Capture the cell that displays the provided text and extract its [x, y] central coordinate. 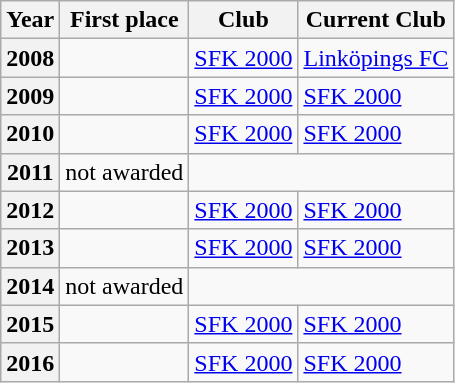
2012 [30, 210]
2013 [30, 248]
2016 [30, 362]
Year [30, 20]
Club [244, 20]
2008 [30, 58]
First place [124, 20]
2010 [30, 134]
Current Club [376, 20]
2011 [30, 172]
Linköpings FC [376, 58]
2015 [30, 324]
2014 [30, 286]
2009 [30, 96]
